Identify which cell holds the provided text, then report its [x, y] central coordinate. 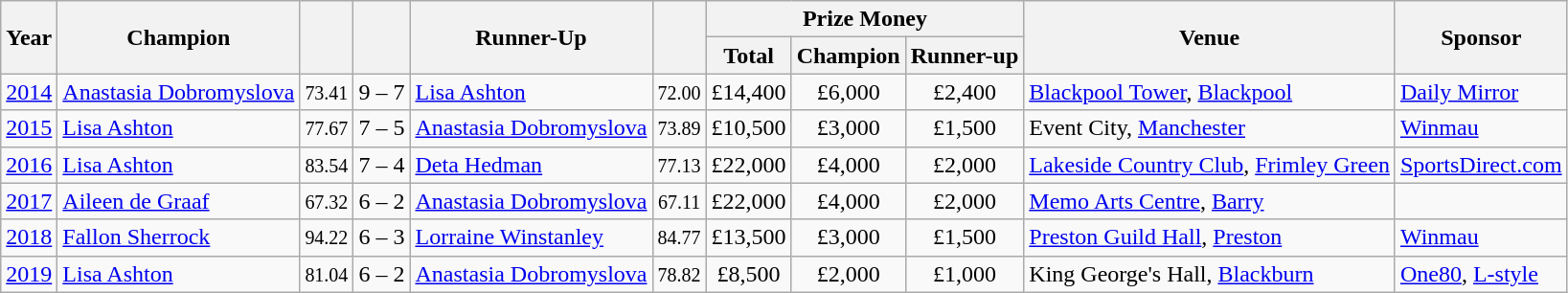
£1,000 [965, 274]
£13,500 [749, 237]
77.67 [327, 128]
6 – 3 [381, 237]
Daily Mirror [1481, 92]
77.13 [679, 165]
Deta Hedman [531, 165]
Event City, Manchester [1210, 128]
Prize Money [865, 19]
Runner-up [965, 56]
£14,400 [749, 92]
2017 [29, 201]
Venue [1210, 37]
2014 [29, 92]
SportsDirect.com [1481, 165]
£10,500 [749, 128]
67.32 [327, 201]
83.54 [327, 165]
£6,000 [849, 92]
Total [749, 56]
£8,500 [749, 274]
£2,400 [965, 92]
73.89 [679, 128]
Year [29, 37]
73.41 [327, 92]
94.22 [327, 237]
Preston Guild Hall, Preston [1210, 237]
Blackpool Tower, Blackpool [1210, 92]
7 – 5 [381, 128]
9 – 7 [381, 92]
2019 [29, 274]
81.04 [327, 274]
7 – 4 [381, 165]
One80, L-style [1481, 274]
Memo Arts Centre, Barry [1210, 201]
King George's Hall, Blackburn [1210, 274]
2015 [29, 128]
84.77 [679, 237]
72.00 [679, 92]
2016 [29, 165]
Runner-Up [531, 37]
Fallon Sherrock [178, 237]
Lakeside Country Club, Frimley Green [1210, 165]
78.82 [679, 274]
2018 [29, 237]
67.11 [679, 201]
Sponsor [1481, 37]
Aileen de Graaf [178, 201]
Lorraine Winstanley [531, 237]
